Return [x, y] of the center of cell containing provided text 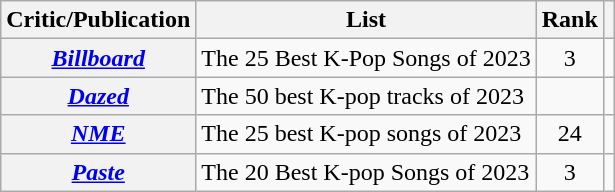
Dazed [98, 96]
Rank [570, 20]
The 20 Best K-pop Songs of 2023 [366, 172]
Paste [98, 172]
Critic/Publication [98, 20]
List [366, 20]
Billboard [98, 58]
The 25 Best K-Pop Songs of 2023 [366, 58]
The 25 best K-pop songs of 2023 [366, 134]
The 50 best K-pop tracks of 2023 [366, 96]
NME [98, 134]
24 [570, 134]
